Scan for the cell matching the given text and deliver its (X, Y) coordinate at center. 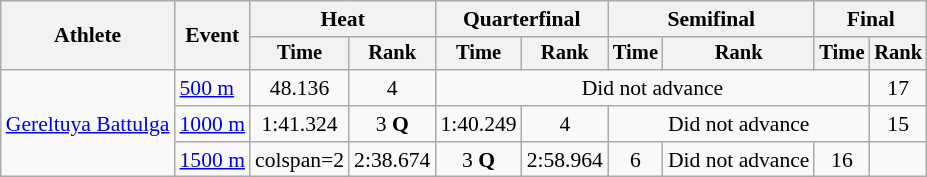
Semifinal (712, 19)
3 Q (392, 124)
15 (898, 124)
500 m (212, 88)
1000 m (212, 124)
Event (212, 36)
Heat (342, 19)
Quarterfinal (522, 19)
Final (870, 19)
48.136 (300, 88)
1:40.249 (478, 124)
17 (898, 88)
Gereltuya Battulga (88, 124)
Athlete (88, 36)
1:41.324 (300, 124)
